Extract the (x, y) coordinate from the center of the cell holding the provided text.  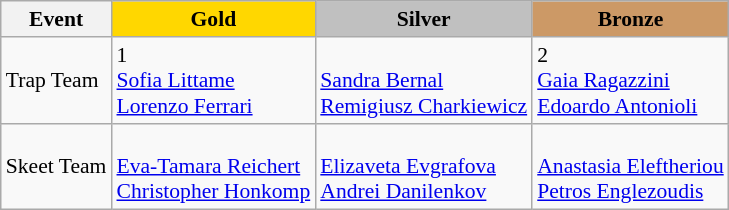
Trap Team (56, 80)
Skeet Team (56, 166)
Bronze (630, 19)
Anastasia EleftheriouPetros Englezoudis (630, 166)
Eva-Tamara ReichertChristopher Honkomp (213, 166)
1Sofia LittameLorenzo Ferrari (213, 80)
Gold (213, 19)
Elizaveta EvgrafovaAndrei Danilenkov (424, 166)
Silver (424, 19)
2Gaia RagazziniEdoardo Antonioli (630, 80)
Event (56, 19)
Sandra BernalRemigiusz Charkiewicz (424, 80)
